Scan for the cell matching the given text and deliver its [x, y] coordinate at center. 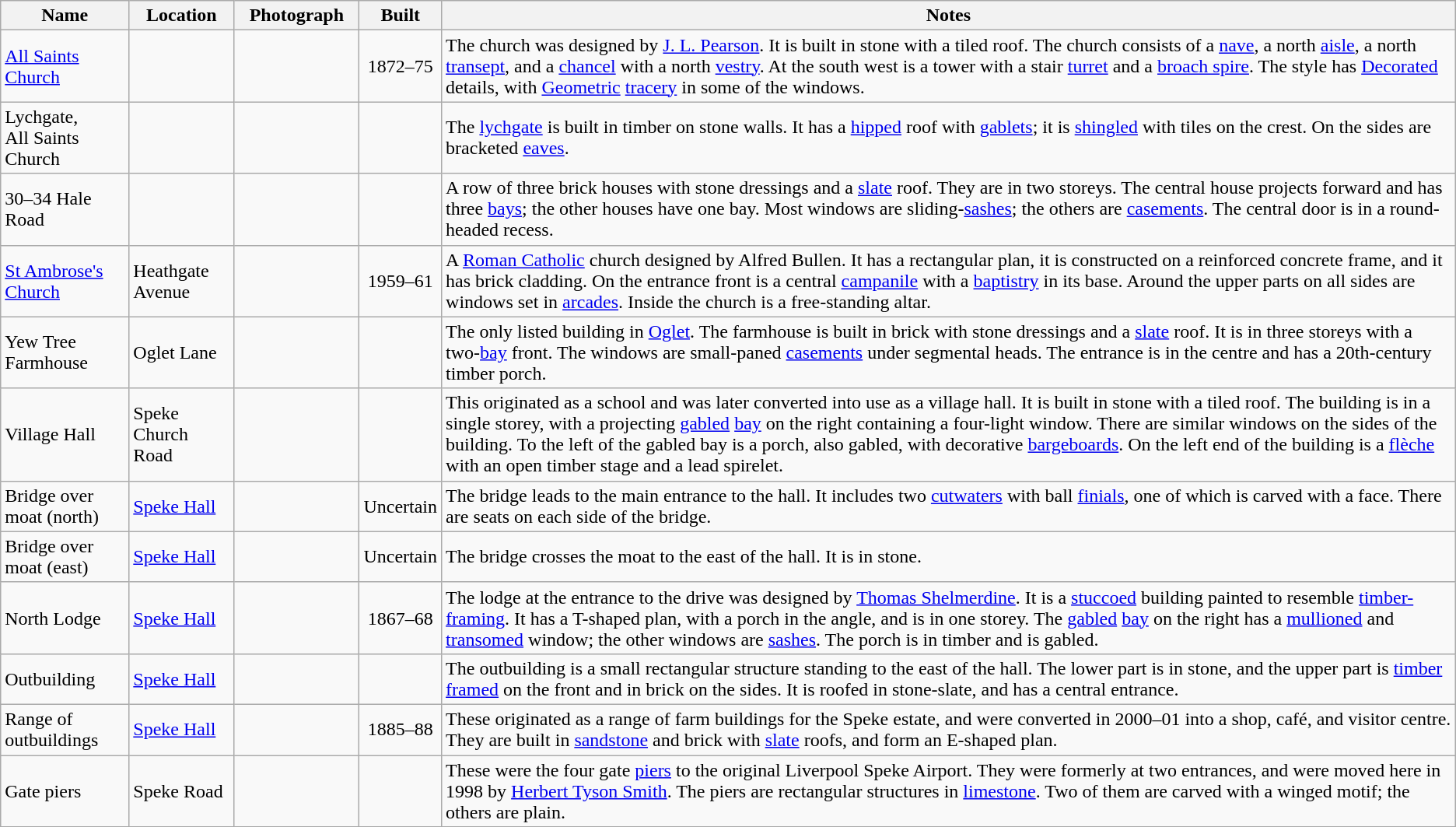
All Saints Church [65, 66]
Photograph [297, 16]
1867–68 [401, 618]
1959–61 [401, 281]
Outbuilding [65, 678]
Bridge over moat (north) [65, 506]
Built [401, 16]
Notes [949, 16]
Speke Road [182, 790]
Location [182, 16]
Yew Tree Farmhouse [65, 352]
Name [65, 16]
Bridge over moat (east) [65, 557]
30–34 Hale Road [65, 209]
The bridge crosses the moat to the east of the hall. It is in stone. [949, 557]
St Ambrose's Church [65, 281]
Oglet Lane [182, 352]
Village Hall [65, 434]
1872–75 [401, 66]
Range of outbuildings [65, 730]
Lychgate,All Saints Church [65, 138]
Heathgate Avenue [182, 281]
North Lodge [65, 618]
Gate piers [65, 790]
1885–88 [401, 730]
Speke Church Road [182, 434]
